Determine the (x, y) coordinate at the center of the cell enclosing the given text.  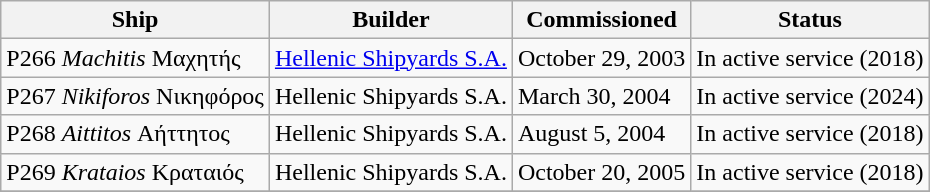
P268 Aittitos Αήττητος (136, 134)
In active service (2024) (810, 96)
October 29, 2003 (601, 58)
P269 Krataios Κραταιός (136, 172)
Status (810, 20)
Builder (390, 20)
March 30, 2004 (601, 96)
P266 Machitis Μαχητής (136, 58)
Commissioned (601, 20)
Ship (136, 20)
August 5, 2004 (601, 134)
P267 Nikiforos Νικηφόρος (136, 96)
October 20, 2005 (601, 172)
